Determine the [X, Y] coordinate at the center of the cell enclosing the given text.  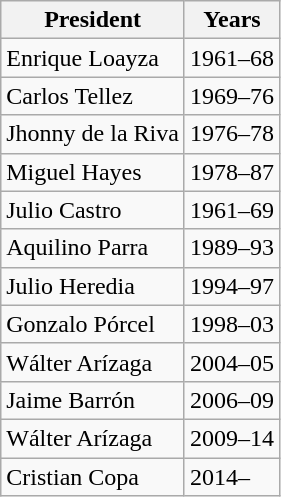
1961–69 [232, 210]
1976–78 [232, 134]
President [93, 20]
1978–87 [232, 172]
2009–14 [232, 438]
Miguel Hayes [93, 172]
Gonzalo Pórcel [93, 324]
Jhonny de la Riva [93, 134]
Aquilino Parra [93, 248]
1989–93 [232, 248]
2006–09 [232, 400]
Julio Heredia [93, 286]
Jaime Barrón [93, 400]
1961–68 [232, 58]
2014– [232, 477]
1994–97 [232, 286]
2004–05 [232, 362]
Cristian Copa [93, 477]
1998–03 [232, 324]
1969–76 [232, 96]
Julio Castro [93, 210]
Years [232, 20]
Enrique Loayza [93, 58]
Carlos Tellez [93, 96]
